Extract the [x, y] coordinate from the center of the cell holding the provided text.  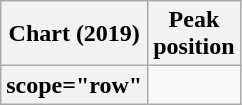
Chart (2019) [74, 34]
scope="row" [74, 85]
Peakposition [194, 34]
